From the cell containing the given text, extract its center point as [x, y] coordinate. 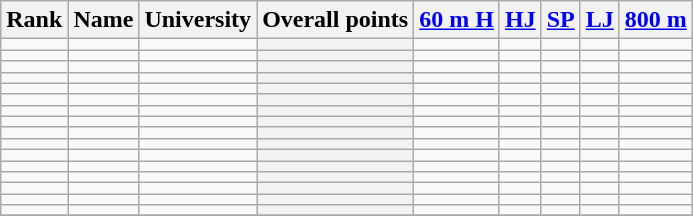
LJ [600, 20]
800 m [656, 20]
Name [104, 20]
HJ [520, 20]
SP [560, 20]
60 m H [457, 20]
Overall points [336, 20]
Rank [34, 20]
University [198, 20]
